Determine the [x, y] coordinate at the center of the cell enclosing the given text.  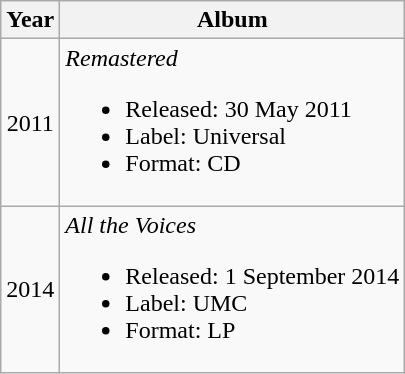
2014 [30, 290]
All the VoicesReleased: 1 September 2014Label: UMCFormat: LP [232, 290]
RemasteredReleased: 30 May 2011Label: UniversalFormat: CD [232, 122]
2011 [30, 122]
Album [232, 20]
Year [30, 20]
